Search for the cell housing the specified text and yield its (X, Y) center coordinate. 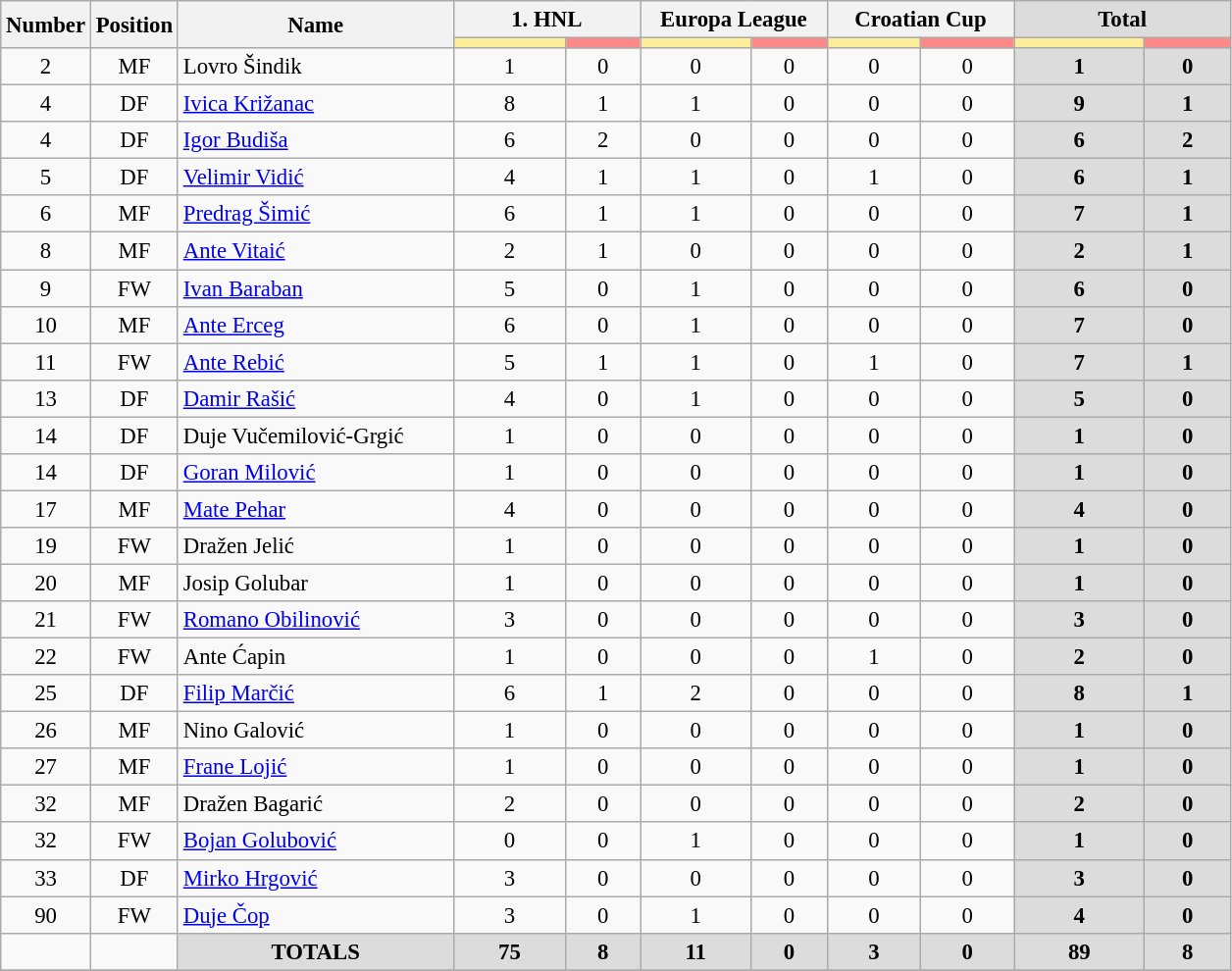
Dražen Bagarić (316, 804)
22 (46, 657)
Goran Milović (316, 473)
Romano Obilinović (316, 620)
Duje Čop (316, 915)
17 (46, 509)
27 (46, 767)
Mate Pehar (316, 509)
89 (1079, 951)
Croatian Cup (920, 20)
Frane Lojić (316, 767)
20 (46, 583)
Ivica Križanac (316, 104)
Name (316, 25)
13 (46, 398)
Ante Ćapin (316, 657)
Igor Budiša (316, 140)
19 (46, 546)
Number (46, 25)
Nino Galović (316, 731)
Total (1122, 20)
Position (133, 25)
Ivan Baraban (316, 288)
Ante Erceg (316, 325)
Dražen Jelić (316, 546)
90 (46, 915)
Europa League (734, 20)
Duje Vučemilović-Grgić (316, 435)
Damir Rašić (316, 398)
75 (510, 951)
Bojan Golubović (316, 842)
Josip Golubar (316, 583)
1. HNL (547, 20)
33 (46, 878)
Ante Rebić (316, 362)
26 (46, 731)
21 (46, 620)
Predrag Šimić (316, 215)
Lovro Šindik (316, 67)
Ante Vitaić (316, 251)
Velimir Vidić (316, 178)
Mirko Hrgović (316, 878)
Filip Marčić (316, 693)
TOTALS (316, 951)
25 (46, 693)
10 (46, 325)
